Return the (X, Y) coordinate for the center point of the cell that contains the specified text.  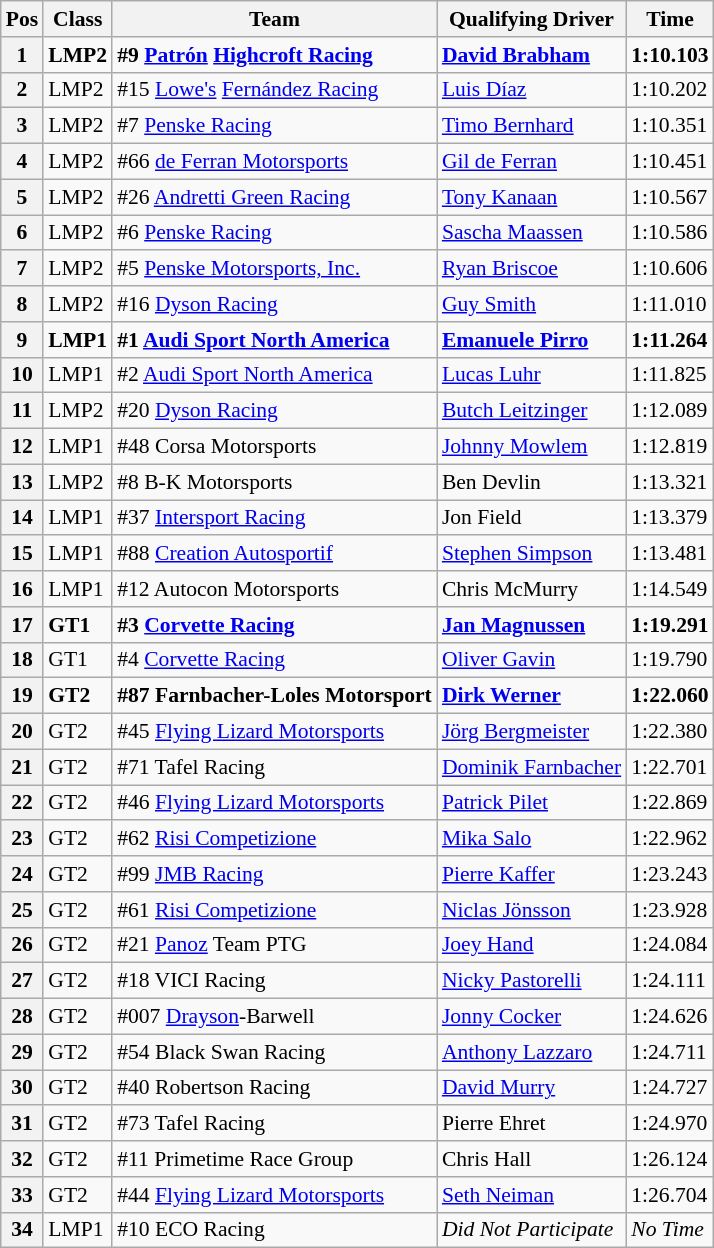
#11 Primetime Race Group (274, 1159)
1:10.586 (670, 233)
1:24.711 (670, 1052)
5 (22, 197)
#40 Robertson Racing (274, 1088)
25 (22, 910)
1:24.084 (670, 945)
#20 Dyson Racing (274, 411)
1:14.549 (670, 589)
Nicky Pastorelli (532, 981)
#73 Tafel Racing (274, 1124)
1:22.060 (670, 696)
Qualifying Driver (532, 19)
34 (22, 1230)
Anthony Lazzaro (532, 1052)
1:10.567 (670, 197)
15 (22, 554)
11 (22, 411)
Class (78, 19)
#61 Risi Competizione (274, 910)
9 (22, 340)
32 (22, 1159)
Jan Magnussen (532, 625)
Seth Neiman (532, 1195)
18 (22, 660)
4 (22, 162)
1:13.321 (670, 482)
Ben Devlin (532, 482)
Jon Field (532, 518)
#66 de Ferran Motorsports (274, 162)
1:19.291 (670, 625)
David Brabham (532, 55)
17 (22, 625)
Jörg Bergmeister (532, 732)
Dirk Werner (532, 696)
#16 Dyson Racing (274, 304)
1:10.351 (670, 126)
Pierre Ehret (532, 1124)
#18 VICI Racing (274, 981)
#3 Corvette Racing (274, 625)
1:24.727 (670, 1088)
1 (22, 55)
13 (22, 482)
12 (22, 447)
30 (22, 1088)
2 (22, 90)
#99 JMB Racing (274, 874)
1:13.379 (670, 518)
1:11.264 (670, 340)
Timo Bernhard (532, 126)
1:26.124 (670, 1159)
Guy Smith (532, 304)
1:24.111 (670, 981)
#71 Tafel Racing (274, 767)
#15 Lowe's Fernández Racing (274, 90)
1:22.380 (670, 732)
#007 Drayson-Barwell (274, 1017)
#9 Patrón Highcroft Racing (274, 55)
#87 Farnbacher-Loles Motorsport (274, 696)
1:24.626 (670, 1017)
1:12.089 (670, 411)
28 (22, 1017)
Emanuele Pirro (532, 340)
1:23.928 (670, 910)
Johnny Mowlem (532, 447)
20 (22, 732)
29 (22, 1052)
#54 Black Swan Racing (274, 1052)
Patrick Pilet (532, 803)
#48 Corsa Motorsports (274, 447)
1:19.790 (670, 660)
1:10.103 (670, 55)
#88 Creation Autosportif (274, 554)
33 (22, 1195)
16 (22, 589)
1:23.243 (670, 874)
Dominik Farnbacher (532, 767)
Time (670, 19)
24 (22, 874)
#2 Audi Sport North America (274, 375)
#37 Intersport Racing (274, 518)
#5 Penske Motorsports, Inc. (274, 269)
#12 Autocon Motorsports (274, 589)
27 (22, 981)
1:13.481 (670, 554)
#1 Audi Sport North America (274, 340)
8 (22, 304)
23 (22, 839)
1:10.202 (670, 90)
14 (22, 518)
Chris McMurry (532, 589)
Joey Hand (532, 945)
#46 Flying Lizard Motorsports (274, 803)
Did Not Participate (532, 1230)
Pierre Kaffer (532, 874)
Pos (22, 19)
1:22.701 (670, 767)
Gil de Ferran (532, 162)
Ryan Briscoe (532, 269)
26 (22, 945)
19 (22, 696)
Luis Díaz (532, 90)
1:12.819 (670, 447)
10 (22, 375)
1:10.451 (670, 162)
1:22.869 (670, 803)
22 (22, 803)
1:11.010 (670, 304)
#8 B-K Motorsports (274, 482)
Tony Kanaan (532, 197)
David Murry (532, 1088)
Stephen Simpson (532, 554)
21 (22, 767)
#26 Andretti Green Racing (274, 197)
Chris Hall (532, 1159)
Sascha Maassen (532, 233)
1:10.606 (670, 269)
#45 Flying Lizard Motorsports (274, 732)
#44 Flying Lizard Motorsports (274, 1195)
Lucas Luhr (532, 375)
No Time (670, 1230)
#21 Panoz Team PTG (274, 945)
Mika Salo (532, 839)
1:26.704 (670, 1195)
#62 Risi Competizione (274, 839)
#4 Corvette Racing (274, 660)
#7 Penske Racing (274, 126)
Jonny Cocker (532, 1017)
#10 ECO Racing (274, 1230)
#6 Penske Racing (274, 233)
31 (22, 1124)
7 (22, 269)
3 (22, 126)
Butch Leitzinger (532, 411)
1:22.962 (670, 839)
6 (22, 233)
Oliver Gavin (532, 660)
Niclas Jönsson (532, 910)
Team (274, 19)
1:11.825 (670, 375)
1:24.970 (670, 1124)
